Output the (x, y) coordinate of the center of the cell containing the given text.  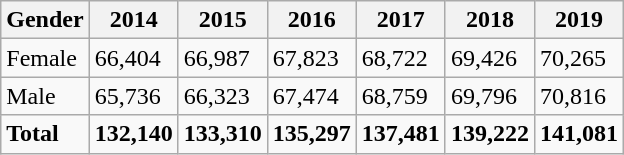
Female (45, 58)
Gender (45, 20)
139,222 (490, 134)
2014 (134, 20)
66,987 (222, 58)
2015 (222, 20)
2019 (578, 20)
137,481 (400, 134)
69,426 (490, 58)
66,323 (222, 96)
68,722 (400, 58)
66,404 (134, 58)
68,759 (400, 96)
141,081 (578, 134)
2018 (490, 20)
2017 (400, 20)
135,297 (312, 134)
70,265 (578, 58)
133,310 (222, 134)
2016 (312, 20)
67,474 (312, 96)
67,823 (312, 58)
Total (45, 134)
69,796 (490, 96)
132,140 (134, 134)
65,736 (134, 96)
Male (45, 96)
70,816 (578, 96)
